Scan for the cell matching the given text and deliver its [x, y] coordinate at center. 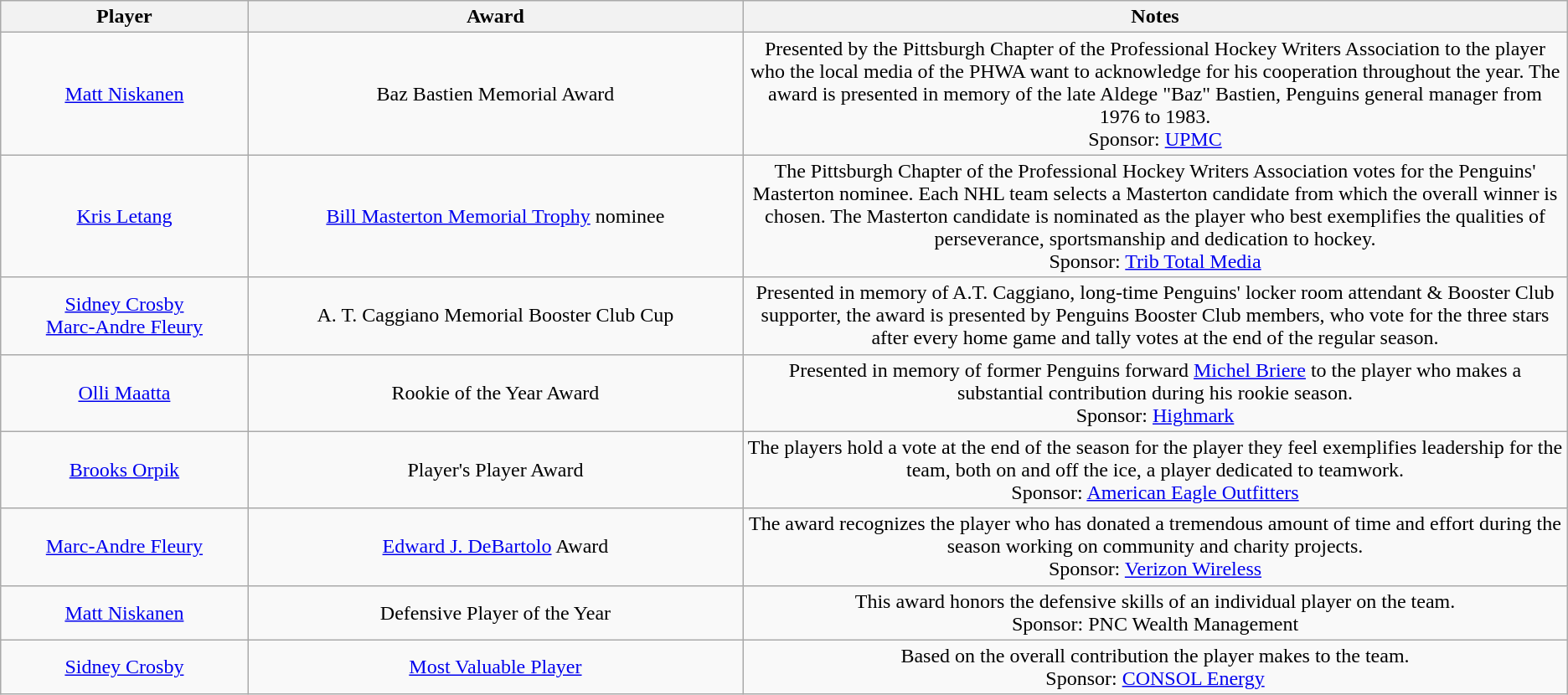
Baz Bastien Memorial Award [496, 94]
Based on the overall contribution the player makes to the team. Sponsor: CONSOL Energy [1155, 667]
Defensive Player of the Year [496, 613]
This award honors the defensive skills of an individual player on the team. Sponsor: PNC Wealth Management [1155, 613]
Olli Maatta [124, 393]
A. T. Caggiano Memorial Booster Club Cup [496, 316]
Player [124, 17]
Brooks Orpik [124, 470]
Sidney Crosby [124, 667]
Player's Player Award [496, 470]
Award [496, 17]
Sidney CrosbyMarc-Andre Fleury [124, 316]
Edward J. DeBartolo Award [496, 547]
Most Valuable Player [496, 667]
Kris Letang [124, 216]
Marc-Andre Fleury [124, 547]
Bill Masterton Memorial Trophy nominee [496, 216]
Rookie of the Year Award [496, 393]
Notes [1155, 17]
